Find where the given text appears and provide that cell's center as (x, y) coordinate. 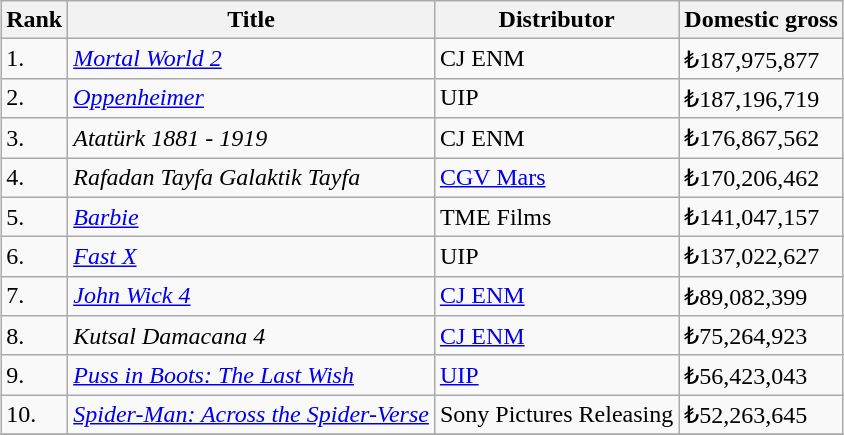
₺170,206,462 (762, 178)
Title (252, 20)
Sony Pictures Releasing (556, 415)
CGV Mars (556, 178)
7. (34, 296)
2. (34, 98)
₺52,263,645 (762, 415)
Atatürk 1881 - 1919 (252, 138)
Fast X (252, 257)
₺141,047,157 (762, 217)
Rank (34, 20)
4. (34, 178)
1. (34, 59)
Oppenheimer (252, 98)
₺56,423,043 (762, 375)
Spider-Man: Across the Spider-Verse (252, 415)
John Wick 4 (252, 296)
₺75,264,923 (762, 336)
Kutsal Damacana 4 (252, 336)
Mortal World 2 (252, 59)
8. (34, 336)
₺137,022,627 (762, 257)
₺187,975,877 (762, 59)
Rafadan Tayfa Galaktik Tayfa (252, 178)
₺187,196,719 (762, 98)
10. (34, 415)
9. (34, 375)
Barbie (252, 217)
Distributor (556, 20)
Domestic gross (762, 20)
3. (34, 138)
5. (34, 217)
Puss in Boots: The Last Wish (252, 375)
₺89,082,399 (762, 296)
6. (34, 257)
₺176,867,562 (762, 138)
TME Films (556, 217)
